Scan for the cell matching the given text and deliver its (x, y) coordinate at center. 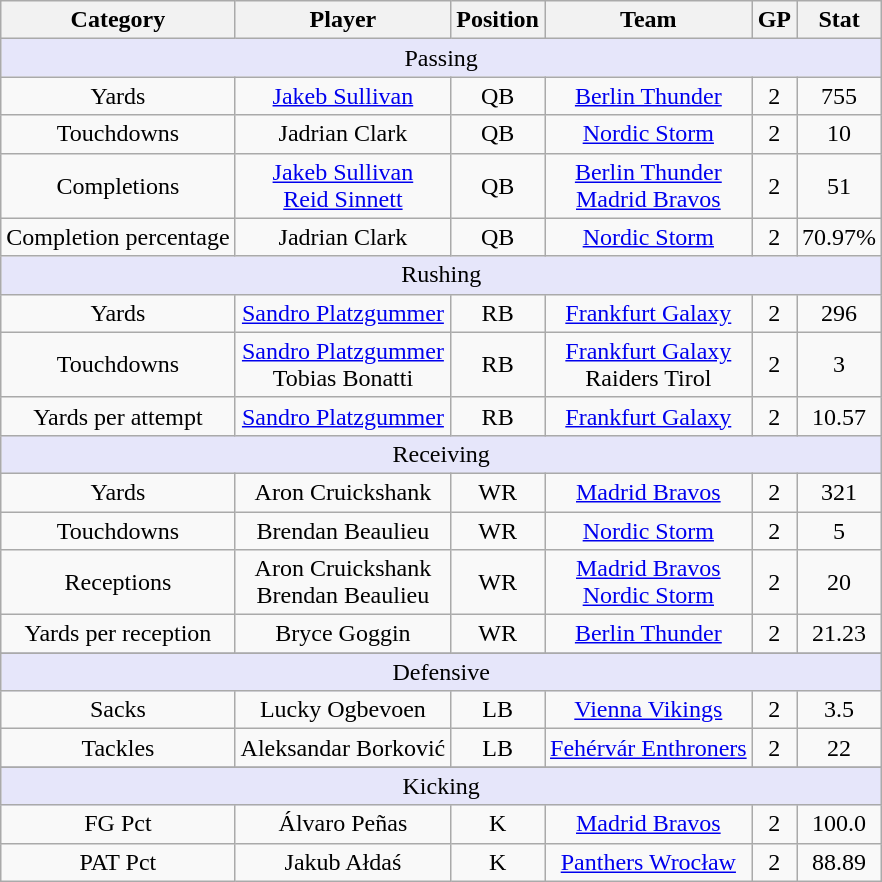
5 (840, 531)
Team (648, 20)
Jakub Ałdaś (343, 862)
Completion percentage (118, 237)
100.0 (840, 824)
Jakeb Sullivan (343, 96)
Sandro Platzgummer Tobias Bonatti (343, 364)
10 (840, 134)
3.5 (840, 710)
21.23 (840, 634)
10.57 (840, 416)
FG Pct (118, 824)
Sacks (118, 710)
Madrid BravosNordic Storm (648, 582)
Berlin ThunderMadrid Bravos (648, 186)
Jakeb Sullivan Reid Sinnett (343, 186)
Category (118, 20)
Aron Cruickshank Brendan Beaulieu (343, 582)
Kicking (442, 786)
Vienna Vikings (648, 710)
51 (840, 186)
Defensive (442, 672)
Panthers Wrocław (648, 862)
Bryce Goggin (343, 634)
3 (840, 364)
GP (774, 20)
Frankfurt GalaxyRaiders Tirol (648, 364)
Álvaro Peñas (343, 824)
Aron Cruickshank (343, 492)
Yards per reception (118, 634)
88.89 (840, 862)
Fehérvár Enthroners (648, 748)
Rushing (442, 275)
22 (840, 748)
Yards per attempt (118, 416)
70.97% (840, 237)
Position (498, 20)
Receiving (442, 454)
Aleksandar Borković (343, 748)
321 (840, 492)
Stat (840, 20)
Passing (442, 58)
Tackles (118, 748)
755 (840, 96)
296 (840, 313)
Receptions (118, 582)
20 (840, 582)
Lucky Ogbevoen (343, 710)
Player (343, 20)
Completions (118, 186)
PAT Pct (118, 862)
Brendan Beaulieu (343, 531)
